Detect which cell encompasses the target text, then output its [x, y] center coordinate. 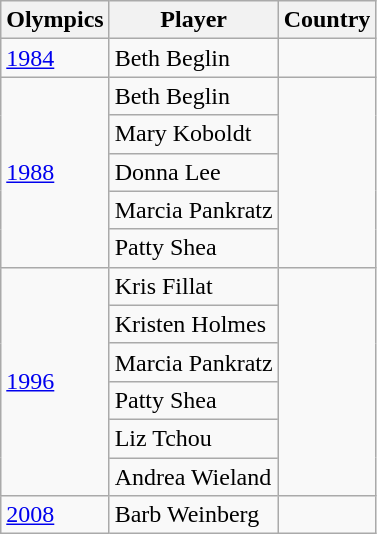
Country [327, 20]
1984 [55, 58]
Kris Fillat [194, 286]
Player [194, 20]
2008 [55, 515]
Andrea Wieland [194, 477]
Liz Tchou [194, 438]
Mary Koboldt [194, 134]
Olympics [55, 20]
1996 [55, 381]
Donna Lee [194, 172]
Kristen Holmes [194, 324]
1988 [55, 172]
Barb Weinberg [194, 515]
